Detect which cell encompasses the target text, then output its [x, y] center coordinate. 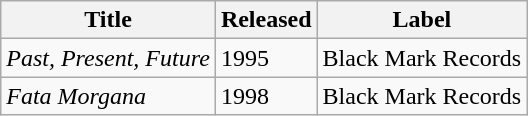
Label [422, 20]
Released [266, 20]
1998 [266, 96]
Title [108, 20]
Past, Present, Future [108, 58]
1995 [266, 58]
Fata Morgana [108, 96]
